Return [X, Y] of the center of cell containing provided text 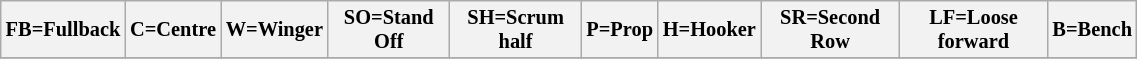
LF=Loose forward [973, 29]
B=Bench [1092, 29]
SO=Stand Off [389, 29]
P=Prop [619, 29]
W=Winger [274, 29]
FB=Fullback [63, 29]
SH=Scrum half [516, 29]
SR=Second Row [830, 29]
C=Centre [173, 29]
H=Hooker [710, 29]
